Extract the [x, y] coordinate from the center of the cell holding the provided text.  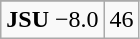
46 [122, 20]
JSU −8.0 [52, 20]
